Return the (X, Y) coordinate for the center point of the cell that contains the specified text.  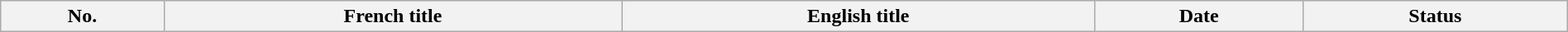
Status (1435, 16)
French title (392, 16)
Date (1199, 16)
English title (858, 16)
No. (83, 16)
